Extract the (x, y) coordinate from the center of the cell holding the provided text.  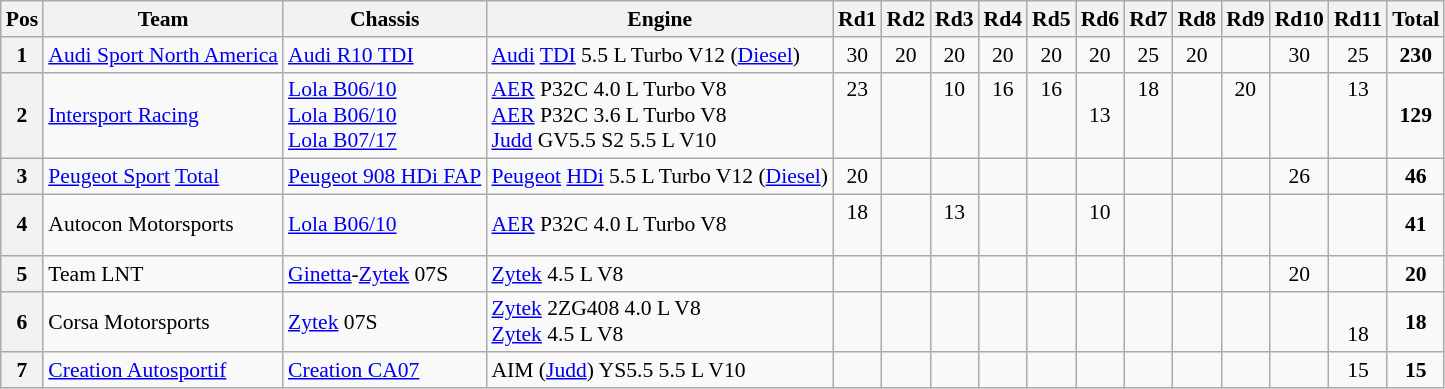
46 (1416, 177)
Audi Sport North America (163, 55)
Chassis (384, 19)
41 (1416, 226)
2 (22, 116)
4 (22, 226)
1 (22, 55)
Rd9 (1246, 19)
7 (22, 371)
Zytek 2ZG408 4.0 L V8Zytek 4.5 L V8 (660, 322)
Rd2 (906, 19)
Rd3 (954, 19)
26 (1300, 177)
Intersport Racing (163, 116)
Rd5 (1052, 19)
3 (22, 177)
Creation Autosportif (163, 371)
Autocon Motorsports (163, 226)
Audi R10 TDI (384, 55)
Zytek 4.5 L V8 (660, 274)
Creation CA07 (384, 371)
Total (1416, 19)
Rd6 (1100, 19)
Team (163, 19)
Rd1 (858, 19)
Rd8 (1198, 19)
6 (22, 322)
Zytek 07S (384, 322)
Rd11 (1358, 19)
Rd4 (1004, 19)
Lola B06/10 (384, 226)
AER P32C 4.0 L Turbo V8AER P32C 3.6 L Turbo V8Judd GV5.5 S2 5.5 L V10 (660, 116)
5 (22, 274)
Rd7 (1148, 19)
Pos (22, 19)
Corsa Motorsports (163, 322)
Peugeot HDi 5.5 L Turbo V12 (Diesel) (660, 177)
Peugeot Sport Total (163, 177)
Lola B06/10Lola B06/10Lola B07/17 (384, 116)
AIM (Judd) YS5.5 5.5 L V10 (660, 371)
Team LNT (163, 274)
23 (858, 116)
AER P32C 4.0 L Turbo V8 (660, 226)
230 (1416, 55)
Peugeot 908 HDi FAP (384, 177)
Rd10 (1300, 19)
129 (1416, 116)
Ginetta-Zytek 07S (384, 274)
Audi TDI 5.5 L Turbo V12 (Diesel) (660, 55)
Engine (660, 19)
